Extract the (x, y) coordinate from the center of the cell holding the provided text.  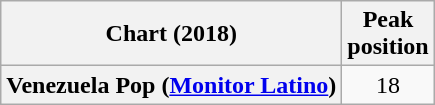
Peak position (388, 34)
18 (388, 85)
Chart (2018) (172, 34)
Venezuela Pop (Monitor Latino) (172, 85)
